Pinpoint the cell where the given text exists, returning its [X, Y] midpoint coordinate. 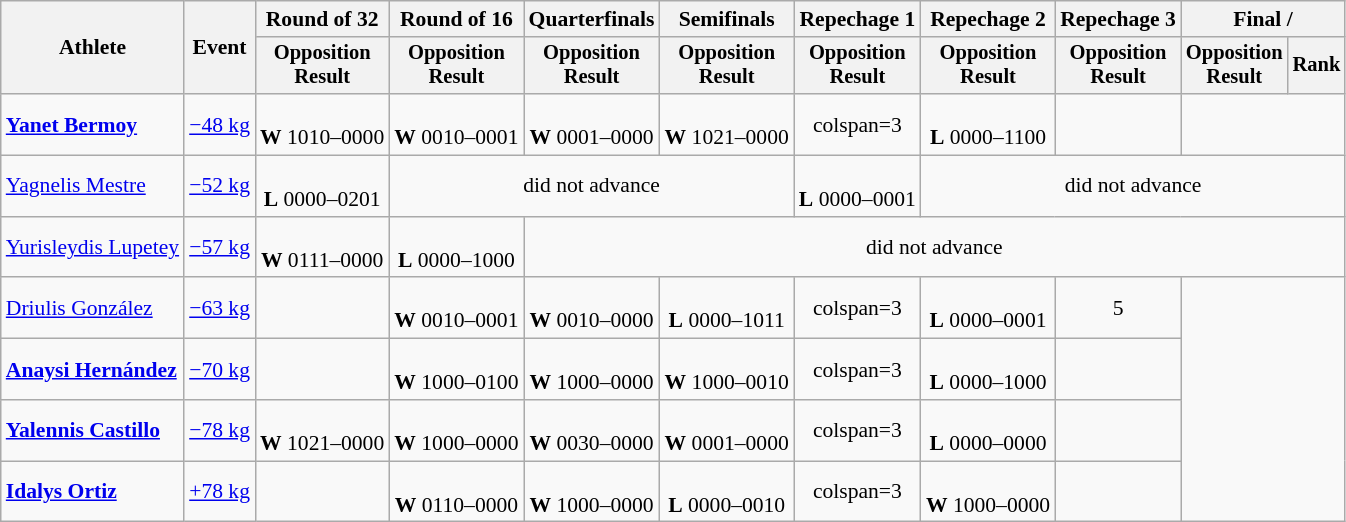
Event [220, 48]
L 0000–0000 [988, 430]
Round of 32 [322, 19]
W 0010–0000 [592, 308]
L 0000–0010 [727, 492]
−48 kg [220, 124]
Round of 16 [456, 19]
Yalennis Castillo [92, 430]
L 0000–0201 [322, 186]
−52 kg [220, 186]
5 [1118, 308]
W 0030–0000 [592, 430]
Anaysi Hernández [92, 370]
+78 kg [220, 492]
Repechage 3 [1118, 19]
W 1010–0000 [322, 124]
W 0110–0000 [456, 492]
−78 kg [220, 430]
Idalys Ortiz [92, 492]
Repechage 1 [858, 19]
L 0000–1100 [988, 124]
Repechage 2 [988, 19]
Semifinals [727, 19]
−70 kg [220, 370]
−57 kg [220, 248]
W 1000–0010 [727, 370]
Yurisleydis Lupetey [92, 248]
−63 kg [220, 308]
Driulis González [92, 308]
Final / [1263, 19]
Athlete [92, 48]
Yagnelis Mestre [92, 186]
Rank [1317, 66]
W 1000–0100 [456, 370]
W 0111–0000 [322, 248]
Quarterfinals [592, 19]
L 0000–1011 [727, 308]
Yanet Bermoy [92, 124]
